Output the [x, y] coordinate of the center of the cell containing the given text.  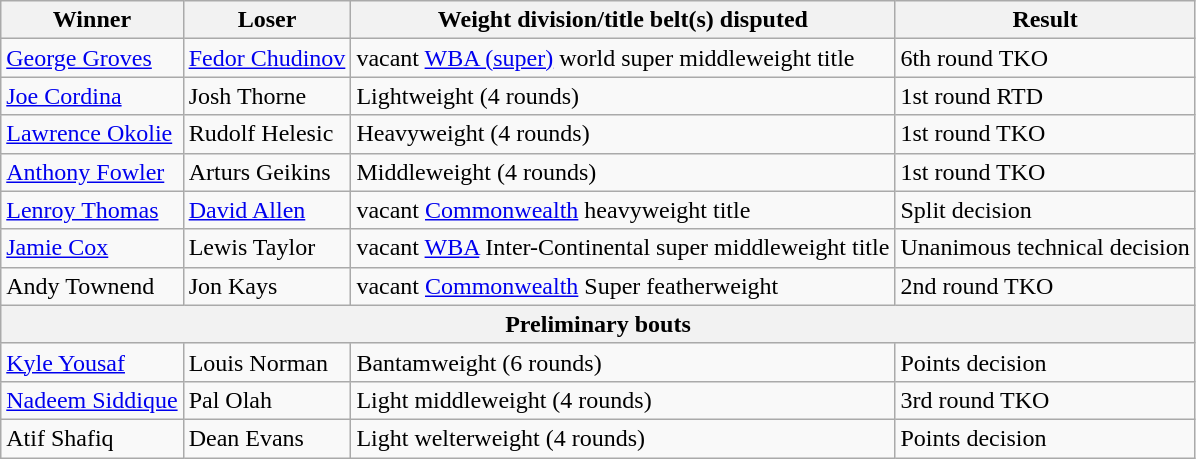
Nadeem Siddique [92, 400]
Arturs Geikins [267, 172]
vacant Commonwealth heavyweight title [623, 210]
Joe Cordina [92, 96]
Josh Thorne [267, 96]
2nd round TKO [1045, 286]
Pal Olah [267, 400]
Weight division/title belt(s) disputed [623, 20]
David Allen [267, 210]
Split decision [1045, 210]
Fedor Chudinov [267, 58]
Jon Kays [267, 286]
Loser [267, 20]
vacant Commonwealth Super featherweight [623, 286]
1st round RTD [1045, 96]
Jamie Cox [92, 248]
Anthony Fowler [92, 172]
Andy Townend [92, 286]
Preliminary bouts [598, 324]
Light welterweight (4 rounds) [623, 438]
Lewis Taylor [267, 248]
3rd round TKO [1045, 400]
Bantamweight (6 rounds) [623, 362]
vacant WBA Inter-Continental super middleweight title [623, 248]
Dean Evans [267, 438]
vacant WBA (super) world super middleweight title [623, 58]
Middleweight (4 rounds) [623, 172]
Winner [92, 20]
Result [1045, 20]
Lightweight (4 rounds) [623, 96]
Rudolf Helesic [267, 134]
Lawrence Okolie [92, 134]
Louis Norman [267, 362]
Unanimous technical decision [1045, 248]
Heavyweight (4 rounds) [623, 134]
Light middleweight (4 rounds) [623, 400]
Atif Shafiq [92, 438]
6th round TKO [1045, 58]
George Groves [92, 58]
Lenroy Thomas [92, 210]
Kyle Yousaf [92, 362]
